From the cell containing the given text, extract its center point as (x, y) coordinate. 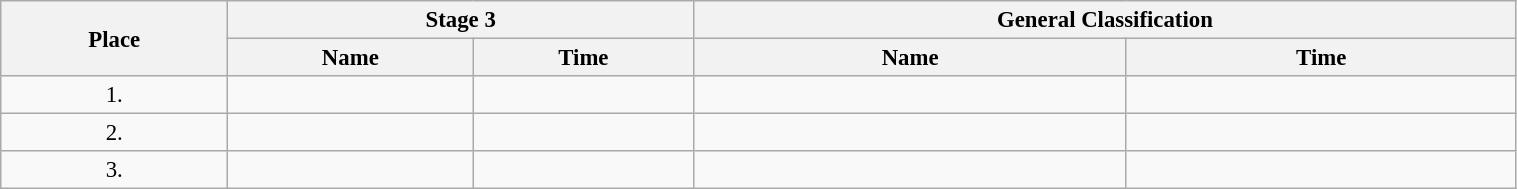
2. (114, 133)
Place (114, 38)
General Classification (1105, 20)
3. (114, 170)
Stage 3 (461, 20)
1. (114, 95)
